Find where the given text appears and provide that cell's center as (x, y) coordinate. 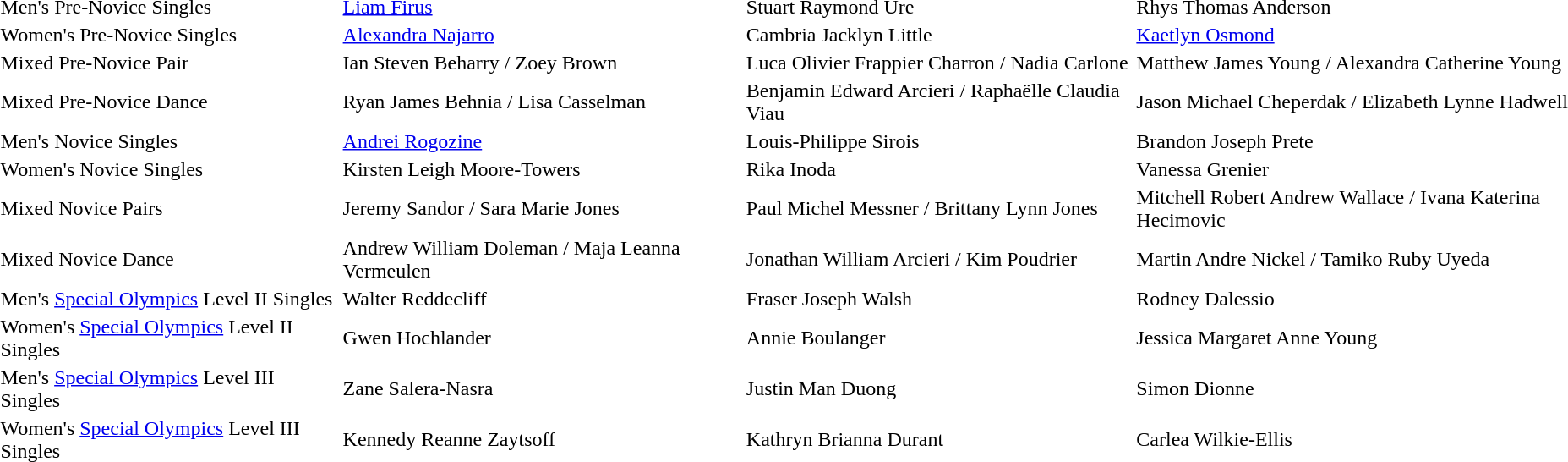
Rika Inoda (938, 169)
Justin Man Duong (938, 389)
Ian Steven Beharry / Zoey Brown (542, 63)
Ryan James Behnia / Lisa Casselman (542, 102)
Zane Salera-Nasra (542, 389)
Benjamin Edward Arcieri / Raphaëlle Claudia Viau (938, 102)
Jonathan William Arcieri / Kim Poudrier (938, 259)
Gwen Hochlander (542, 338)
Paul Michel Messner / Brittany Lynn Jones (938, 208)
Fraser Joseph Walsh (938, 299)
Walter Reddecliff (542, 299)
Alexandra Najarro (542, 35)
Kirsten Leigh Moore-Towers (542, 169)
Annie Boulanger (938, 338)
Andrei Rogozine (542, 141)
Cambria Jacklyn Little (938, 35)
Luca Olivier Frappier Charron / Nadia Carlone (938, 63)
Andrew William Doleman / Maja Leanna Vermeulen (542, 259)
Louis-Philippe Sirois (938, 141)
Jeremy Sandor / Sara Marie Jones (542, 208)
